Identify which cell holds the provided text, then report its [X, Y] central coordinate. 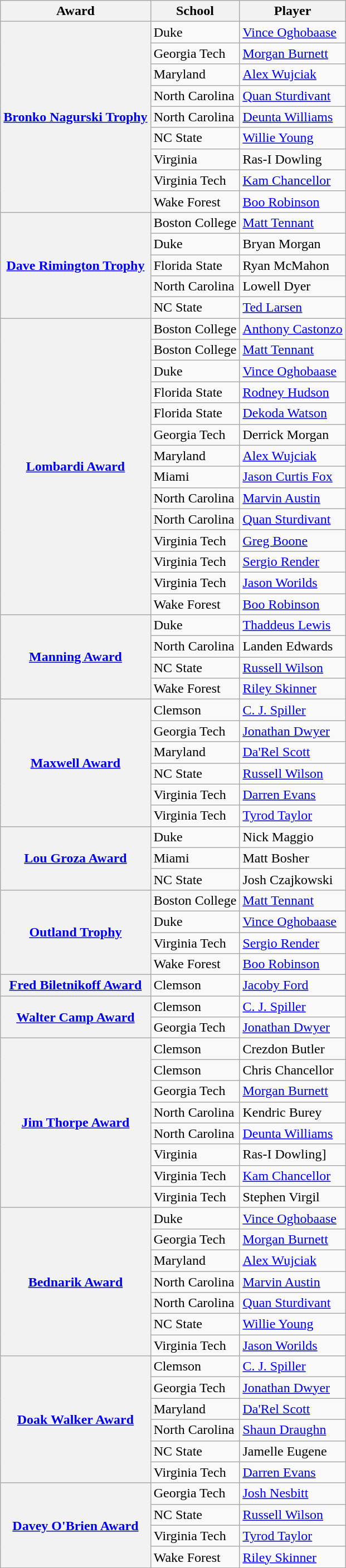
Kendric Burey [293, 1112]
Fred Biletnikoff Award [76, 985]
Lombardi Award [76, 466]
Maxwell Award [76, 763]
Ras-I Dowling [293, 159]
Nick Maggio [293, 837]
Crezdon Butler [293, 1049]
Lowell Dyer [293, 287]
Jason Curtis Fox [293, 477]
Josh Czajkowski [293, 879]
Greg Boone [293, 540]
Jim Thorpe Award [76, 1123]
Rodney Hudson [293, 392]
School [195, 11]
Bronko Nagurski Trophy [76, 117]
Player [293, 11]
Landen Edwards [293, 647]
Jamelle Eugene [293, 1451]
Award [76, 11]
Walter Camp Award [76, 1017]
Jacoby Ford [293, 985]
Anthony Castonzo [293, 329]
Shaun Draughn [293, 1430]
Bryan Morgan [293, 244]
Bednarik Award [76, 1281]
Manning Award [76, 657]
Davey O'Brien Award [76, 1525]
Chris Chancellor [293, 1070]
Doak Walker Award [76, 1419]
Ryan McMahon [293, 265]
Derrick Morgan [293, 435]
Josh Nesbitt [293, 1493]
Matt Bosher [293, 858]
Dekoda Watson [293, 413]
Thaddeus Lewis [293, 625]
Lou Groza Award [76, 858]
Ras-I Dowling] [293, 1155]
Stephen Virgil [293, 1197]
Ted Larsen [293, 308]
Outland Trophy [76, 932]
Dave Rimington Trophy [76, 265]
